Identify which cell holds the provided text, then report its [X, Y] central coordinate. 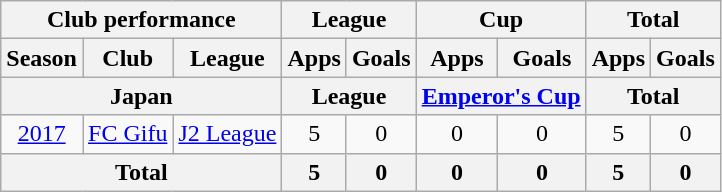
Club performance [142, 20]
Cup [501, 20]
Club [127, 58]
2017 [42, 134]
Japan [142, 96]
Season [42, 58]
J2 League [228, 134]
FC Gifu [127, 134]
Emperor's Cup [501, 96]
